Identify which cell holds the provided text, then report its (x, y) central coordinate. 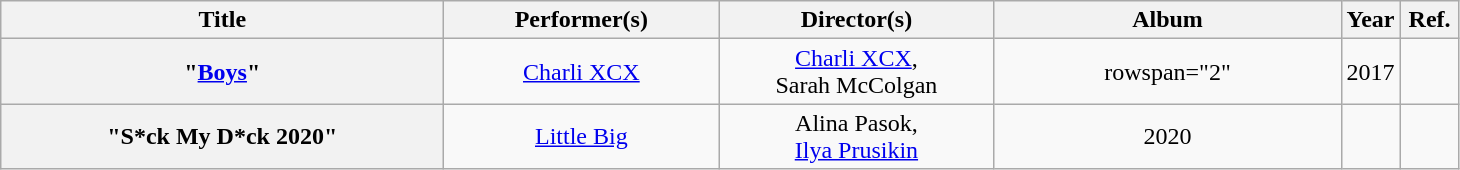
Alina Pasok,Ilya Prusikin (856, 136)
Title (222, 20)
Little Big (582, 136)
Charli XCX, Sarah McColgan (856, 72)
"Boys" (222, 72)
2020 (1168, 136)
Album (1168, 20)
"S*ck My D*ck 2020" (222, 136)
Year (1370, 20)
2017 (1370, 72)
Performer(s) (582, 20)
rowspan="2" (1168, 72)
Charli XCX (582, 72)
Ref. (1430, 20)
Director(s) (856, 20)
